Return (X, Y) of the center of cell containing provided text 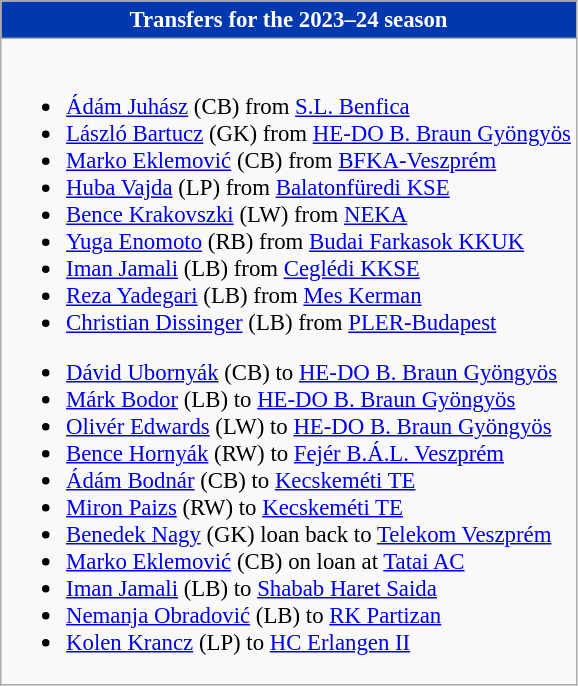
Transfers for the 2023–24 season (289, 20)
